Scan for the cell matching the given text and deliver its [x, y] coordinate at center. 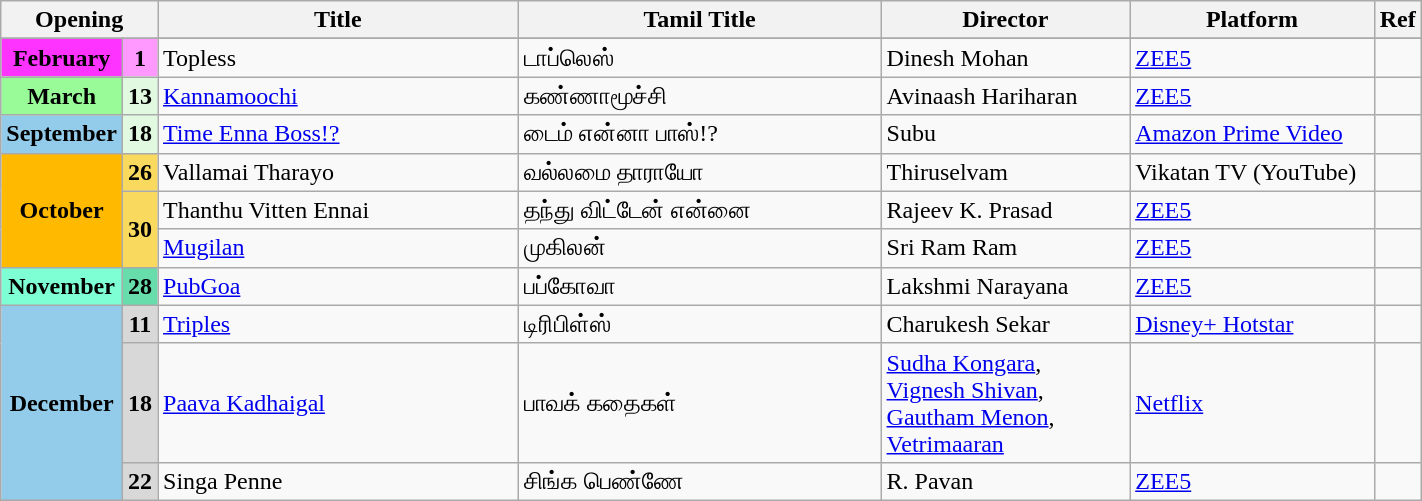
வல்லமை தாராயோ [700, 172]
1 [140, 58]
Tamil Title [700, 20]
Ref [1398, 20]
22 [140, 481]
டிரிபிள்ஸ் [700, 324]
Time Enna Boss!? [338, 134]
Director [1006, 20]
Platform [1252, 20]
Vikatan TV (YouTube) [1252, 172]
Kannamoochi [338, 96]
28 [140, 286]
February [62, 58]
Rajeev K. Prasad [1006, 210]
Lakshmi Narayana [1006, 286]
March [62, 96]
Disney+ Hotstar [1252, 324]
Avinaash Hariharan [1006, 96]
டைம் என்னா பாஸ்!? [700, 134]
கண்ணாமூச்சி [700, 96]
11 [140, 324]
Amazon Prime Video [1252, 134]
Thanthu Vitten Ennai [338, 210]
30 [140, 229]
Topless [338, 58]
Opening [80, 20]
September [62, 134]
December [62, 402]
R. Pavan [1006, 481]
முகிலன் [700, 248]
October [62, 210]
26 [140, 172]
தந்து விட்டேன் என்னை [700, 210]
13 [140, 96]
Sudha Kongara, Vignesh Shivan, Gautham Menon, Vetrimaaran [1006, 402]
Title [338, 20]
Triples [338, 324]
பப்கோவா [700, 286]
Mugilan [338, 248]
டாப்லெஸ் [700, 58]
Dinesh Mohan [1006, 58]
November [62, 286]
Netflix [1252, 402]
Charukesh Sekar [1006, 324]
PubGoa [338, 286]
Vallamai Tharayo [338, 172]
Paava Kadhaigal [338, 402]
Thiruselvam [1006, 172]
பாவக் கதைகள் [700, 402]
Subu [1006, 134]
சிங்க பெண்ணே [700, 481]
Singa Penne [338, 481]
Sri Ram Ram [1006, 248]
